Output the [X, Y] coordinate of the center of the cell containing the given text.  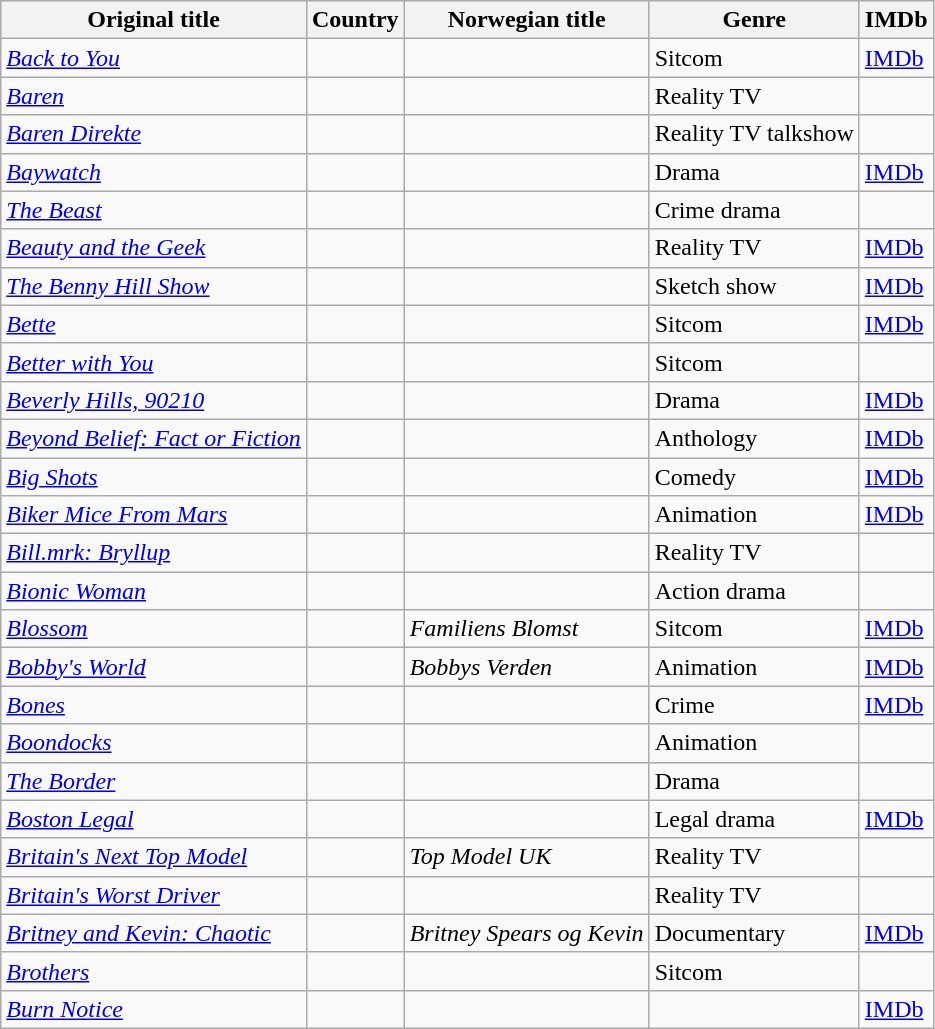
Norwegian title [526, 20]
Crime drama [754, 210]
Beverly Hills, 90210 [154, 400]
Bette [154, 324]
Reality TV talkshow [754, 134]
Beauty and the Geek [154, 248]
Bobbys Verden [526, 667]
Britain's Next Top Model [154, 857]
Top Model UK [526, 857]
Sketch show [754, 286]
Brothers [154, 971]
Blossom [154, 629]
The Beast [154, 210]
Original title [154, 20]
Bionic Woman [154, 591]
Bill.mrk: Bryllup [154, 553]
Beyond Belief: Fact or Fiction [154, 438]
Crime [754, 705]
Baren [154, 96]
Britney Spears og Kevin [526, 933]
Britain's Worst Driver [154, 895]
Familiens Blomst [526, 629]
Britney and Kevin: Chaotic [154, 933]
Bones [154, 705]
Baren Direkte [154, 134]
Burn Notice [154, 1009]
Bobby's World [154, 667]
Comedy [754, 477]
Action drama [754, 591]
Legal drama [754, 819]
The Border [154, 781]
Better with You [154, 362]
Big Shots [154, 477]
Country [355, 20]
Documentary [754, 933]
The Benny Hill Show [154, 286]
Biker Mice From Mars [154, 515]
Boston Legal [154, 819]
Boondocks [154, 743]
Anthology [754, 438]
Back to You [154, 58]
Baywatch [154, 172]
Genre [754, 20]
